Scan for the cell matching the given text and deliver its [x, y] coordinate at center. 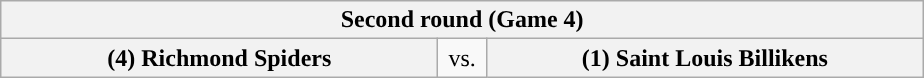
Second round (Game 4) [462, 20]
(4) Richmond Spiders [220, 58]
vs. [462, 58]
(1) Saint Louis Billikens [704, 58]
